From the cell containing the given text, extract its center point as (x, y) coordinate. 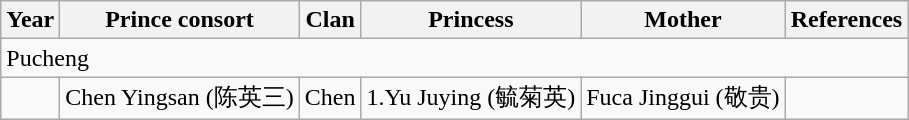
Princess (471, 20)
1.Yu Juying (毓菊英) (471, 98)
Year (30, 20)
Mother (683, 20)
References (846, 20)
Clan (330, 20)
Chen Yingsan (陈英三) (180, 98)
Pucheng (454, 58)
Prince consort (180, 20)
Chen (330, 98)
Fuca Jinggui (敬贵) (683, 98)
